Scan for the cell matching the given text and deliver its [x, y] coordinate at center. 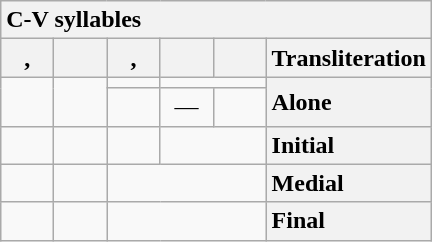
Final [348, 221]
Medial [348, 183]
C-V syllables [216, 20]
— [186, 107]
Initial [348, 145]
Alone [348, 102]
Transliteration [348, 58]
